Capture the cell that displays the provided text and extract its (X, Y) central coordinate. 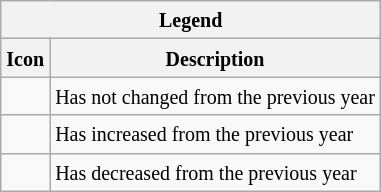
Has decreased from the previous year (216, 172)
Description (216, 58)
Icon (26, 58)
Has increased from the previous year (216, 134)
Has not changed from the previous year (216, 96)
Legend (191, 20)
